Provide the (x, y) coordinate of the cell's center where the given text is located.  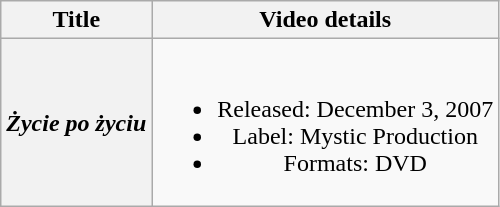
Życie po życiu (76, 122)
Title (76, 20)
Released: December 3, 2007Label: Mystic ProductionFormats: DVD (326, 122)
Video details (326, 20)
